Detect which cell encompasses the target text, then output its [X, Y] center coordinate. 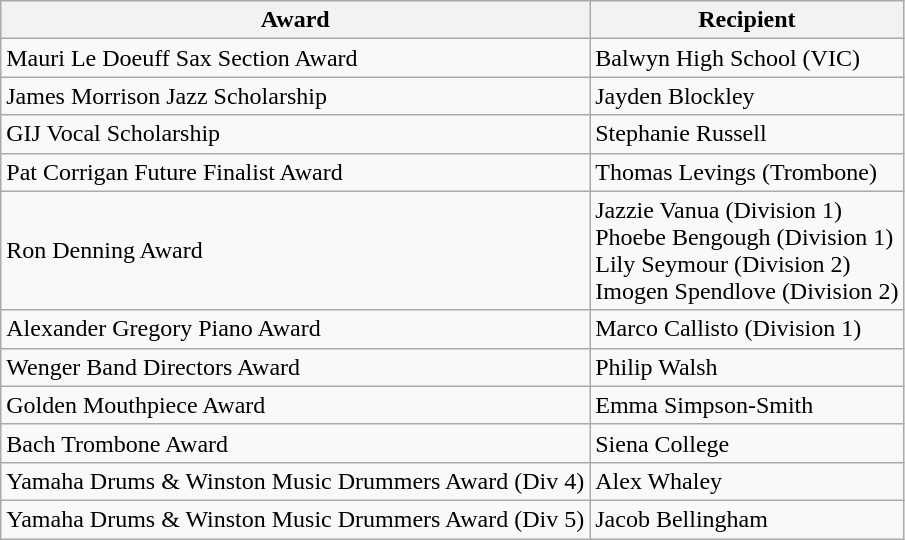
Thomas Levings (Trombone) [747, 172]
Stephanie Russell [747, 134]
Yamaha Drums & Winston Music Drummers Award (Div 5) [296, 519]
Pat Corrigan Future Finalist Award [296, 172]
James Morrison Jazz Scholarship [296, 96]
Bach Trombone Award [296, 443]
Mauri Le Doeuff Sax Section Award [296, 58]
Golden Mouthpiece Award [296, 405]
Yamaha Drums & Winston Music Drummers Award (Div 4) [296, 481]
Balwyn High School (VIC) [747, 58]
Jayden Blockley [747, 96]
Wenger Band Directors Award [296, 367]
Jazzie Vanua (Division 1)Phoebe Bengough (Division 1)Lily Seymour (Division 2)Imogen Spendlove (Division 2) [747, 250]
Recipient [747, 20]
Marco Callisto (Division 1) [747, 329]
Alexander Gregory Piano Award [296, 329]
Alex Whaley [747, 481]
Award [296, 20]
Ron Denning Award [296, 250]
Siena College [747, 443]
Philip Walsh [747, 367]
GIJ Vocal Scholarship [296, 134]
Emma Simpson-Smith [747, 405]
Jacob Bellingham [747, 519]
